Find where the given text appears and provide that cell's center as (x, y) coordinate. 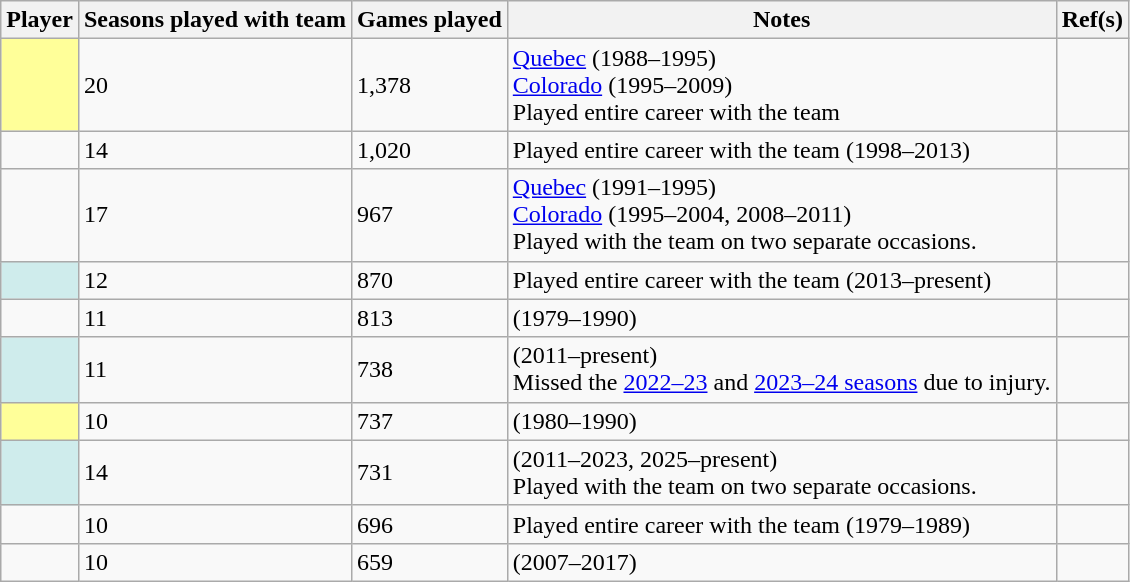
Notes (782, 20)
696 (430, 524)
Played entire career with the team (1979–1989) (782, 524)
Ref(s) (1092, 20)
(1979–1990) (782, 318)
Quebec (1988–1995)Colorado (1995–2009)Played entire career with the team (782, 85)
Played entire career with the team (1998–2013) (782, 150)
12 (214, 280)
967 (430, 215)
(2007–2017) (782, 562)
17 (214, 215)
737 (430, 421)
870 (430, 280)
(2011–2023, 2025–present)Played with the team on two separate occasions. (782, 472)
(1980–1990) (782, 421)
1,020 (430, 150)
738 (430, 370)
Quebec (1991–1995)Colorado (1995–2004, 2008–2011)Played with the team on two separate occasions. (782, 215)
659 (430, 562)
731 (430, 472)
Games played (430, 20)
Player (40, 20)
(2011–present)Missed the 2022–23 and 2023–24 seasons due to injury. (782, 370)
1,378 (430, 85)
813 (430, 318)
20 (214, 85)
Seasons played with team (214, 20)
Played entire career with the team (2013–present) (782, 280)
